Pinpoint the cell where the given text exists, returning its [X, Y] midpoint coordinate. 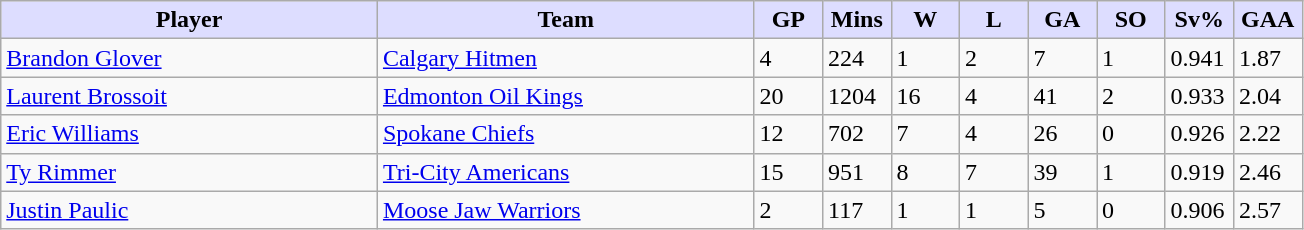
20 [788, 96]
0.919 [1199, 172]
Laurent Brossoit [190, 96]
W [925, 20]
Calgary Hitmen [566, 58]
1.87 [1268, 58]
Tri-City Americans [566, 172]
951 [857, 172]
2.22 [1268, 134]
15 [788, 172]
Player [190, 20]
Edmonton Oil Kings [566, 96]
0.906 [1199, 210]
Eric Williams [190, 134]
117 [857, 210]
SO [1130, 20]
224 [857, 58]
2.57 [1268, 210]
5 [1062, 210]
41 [1062, 96]
0.941 [1199, 58]
1204 [857, 96]
GAA [1268, 20]
Spokane Chiefs [566, 134]
Justin Paulic [190, 210]
16 [925, 96]
Team [566, 20]
39 [1062, 172]
L [994, 20]
2.46 [1268, 172]
2.04 [1268, 96]
Moose Jaw Warriors [566, 210]
GP [788, 20]
Ty Rimmer [190, 172]
Brandon Glover [190, 58]
26 [1062, 134]
GA [1062, 20]
12 [788, 134]
702 [857, 134]
0.926 [1199, 134]
8 [925, 172]
Mins [857, 20]
Sv% [1199, 20]
0.933 [1199, 96]
